Search for the cell housing the specified text and yield its (x, y) center coordinate. 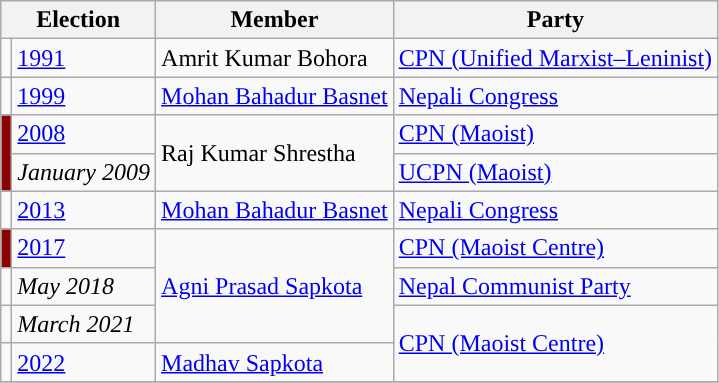
Agni Prasad Sapkota (275, 286)
2008 (84, 134)
CPN (Unified Marxist–Leninist) (555, 58)
CPN (Maoist) (555, 134)
January 2009 (84, 172)
2017 (84, 248)
UCPN (Maoist) (555, 172)
May 2018 (84, 286)
Election (78, 20)
Party (555, 20)
2013 (84, 210)
1999 (84, 96)
Amrit Kumar Bohora (275, 58)
Nepal Communist Party (555, 286)
1991 (84, 58)
Member (275, 20)
Madhav Sapkota (275, 362)
2022 (84, 362)
March 2021 (84, 324)
Raj Kumar Shrestha (275, 153)
